Extract the [x, y] coordinate from the center of the cell holding the provided text.  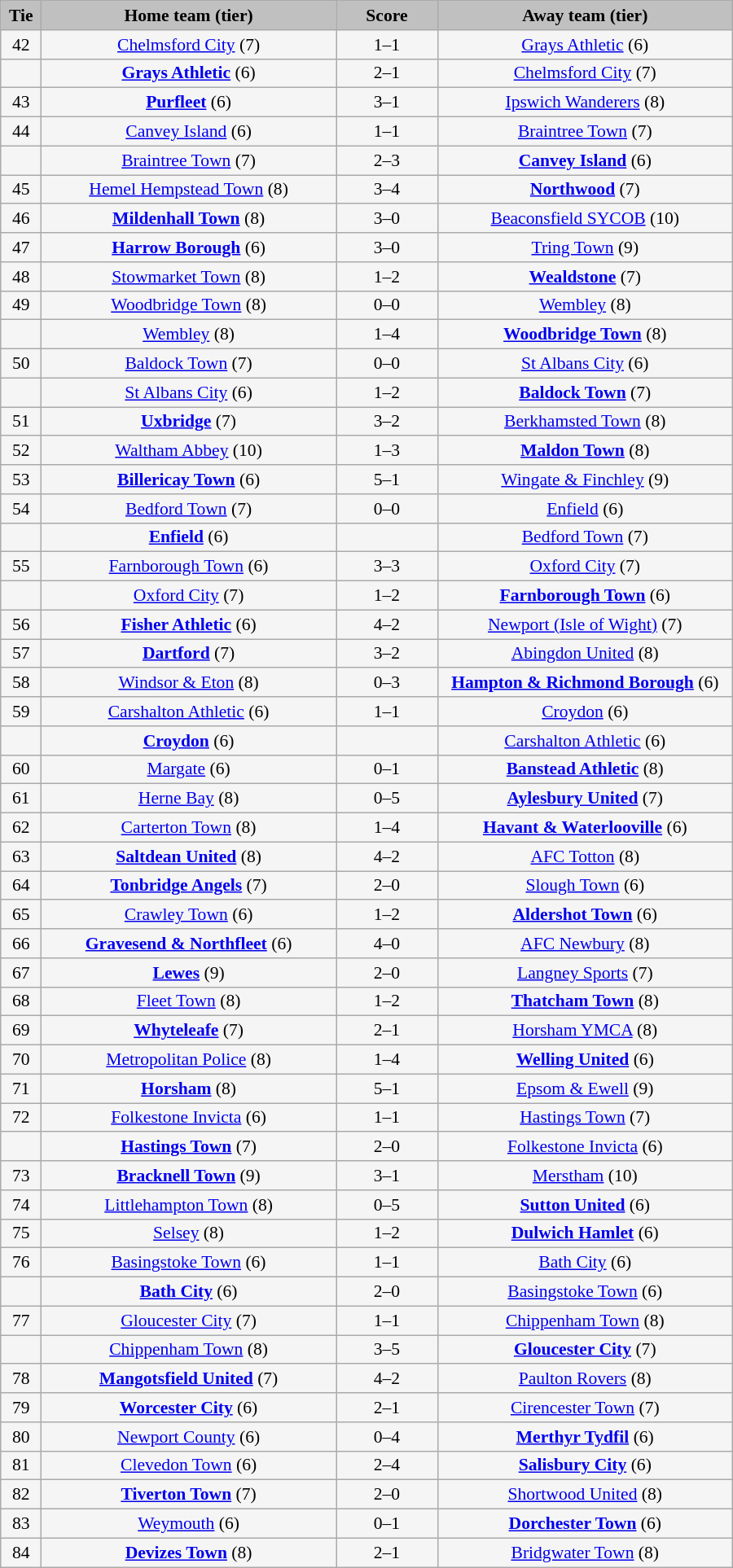
3–5 [388, 1350]
Dulwich Hamlet (6) [585, 1233]
Hemel Hempstead Town (8) [189, 190]
Cirencester Town (7) [585, 1408]
73 [21, 1176]
56 [21, 624]
Berkhamsted Town (8) [585, 422]
Purfleet (6) [189, 103]
4–0 [388, 944]
57 [21, 654]
Weymouth (6) [189, 1524]
76 [21, 1263]
58 [21, 683]
75 [21, 1233]
Epsom & Ewell (9) [585, 1088]
Carterton Town (8) [189, 828]
Slough Town (6) [585, 886]
Waltham Abbey (10) [189, 451]
Home team (tier) [189, 15]
1–3 [388, 451]
Abingdon United (8) [585, 654]
45 [21, 190]
Fisher Athletic (6) [189, 624]
Uxbridge (7) [189, 422]
Tring Town (9) [585, 247]
Dorchester Town (6) [585, 1524]
60 [21, 769]
Ipswich Wanderers (8) [585, 103]
Merstham (10) [585, 1176]
77 [21, 1321]
Stowmarket Town (8) [189, 277]
43 [21, 103]
66 [21, 944]
Tiverton Town (7) [189, 1495]
Northwood (7) [585, 190]
70 [21, 1060]
0–4 [388, 1437]
3–4 [388, 190]
72 [21, 1118]
Aylesbury United (7) [585, 799]
54 [21, 509]
49 [21, 305]
44 [21, 132]
80 [21, 1437]
53 [21, 480]
Whyteleafe (7) [189, 1031]
Mildenhall Town (8) [189, 219]
Salisbury City (6) [585, 1465]
Score [388, 15]
64 [21, 886]
Fleet Town (8) [189, 1001]
Shortwood United (8) [585, 1495]
78 [21, 1379]
Bracknell Town (9) [189, 1176]
Sutton United (6) [585, 1205]
Dartford (7) [189, 654]
84 [21, 1553]
Saltdean United (8) [189, 856]
62 [21, 828]
79 [21, 1408]
2–4 [388, 1465]
Billericay Town (6) [189, 480]
63 [21, 856]
Newport (Isle of Wight) (7) [585, 624]
2–3 [388, 160]
74 [21, 1205]
Hampton & Richmond Borough (6) [585, 683]
47 [21, 247]
Bridgwater Town (8) [585, 1553]
Devizes Town (8) [189, 1553]
Windsor & Eton (8) [189, 683]
51 [21, 422]
Banstead Athletic (8) [585, 769]
Paulton Rovers (8) [585, 1379]
Crawley Town (6) [189, 915]
42 [21, 45]
Thatcham Town (8) [585, 1001]
71 [21, 1088]
Maldon Town (8) [585, 451]
Margate (6) [189, 769]
Harrow Borough (6) [189, 247]
Clevedon Town (6) [189, 1465]
69 [21, 1031]
61 [21, 799]
82 [21, 1495]
Mangotsfield United (7) [189, 1379]
Littlehampton Town (8) [189, 1205]
65 [21, 915]
Lewes (9) [189, 973]
59 [21, 712]
3–3 [388, 567]
Welling United (6) [585, 1060]
52 [21, 451]
68 [21, 1001]
0–3 [388, 683]
Beaconsfield SYCOB (10) [585, 219]
Selsey (8) [189, 1233]
Metropolitan Police (8) [189, 1060]
Wingate & Finchley (9) [585, 480]
Gravesend & Northfleet (6) [189, 944]
48 [21, 277]
Wealdstone (7) [585, 277]
Merthyr Tydfil (6) [585, 1437]
AFC Totton (8) [585, 856]
67 [21, 973]
Tonbridge Angels (7) [189, 886]
Havant & Waterlooville (6) [585, 828]
81 [21, 1465]
Worcester City (6) [189, 1408]
Herne Bay (8) [189, 799]
Newport County (6) [189, 1437]
Away team (tier) [585, 15]
Tie [21, 15]
46 [21, 219]
Langney Sports (7) [585, 973]
55 [21, 567]
83 [21, 1524]
Aldershot Town (6) [585, 915]
Horsham YMCA (8) [585, 1031]
AFC Newbury (8) [585, 944]
Horsham (8) [189, 1088]
50 [21, 364]
